Identify which cell holds the provided text, then report its (X, Y) central coordinate. 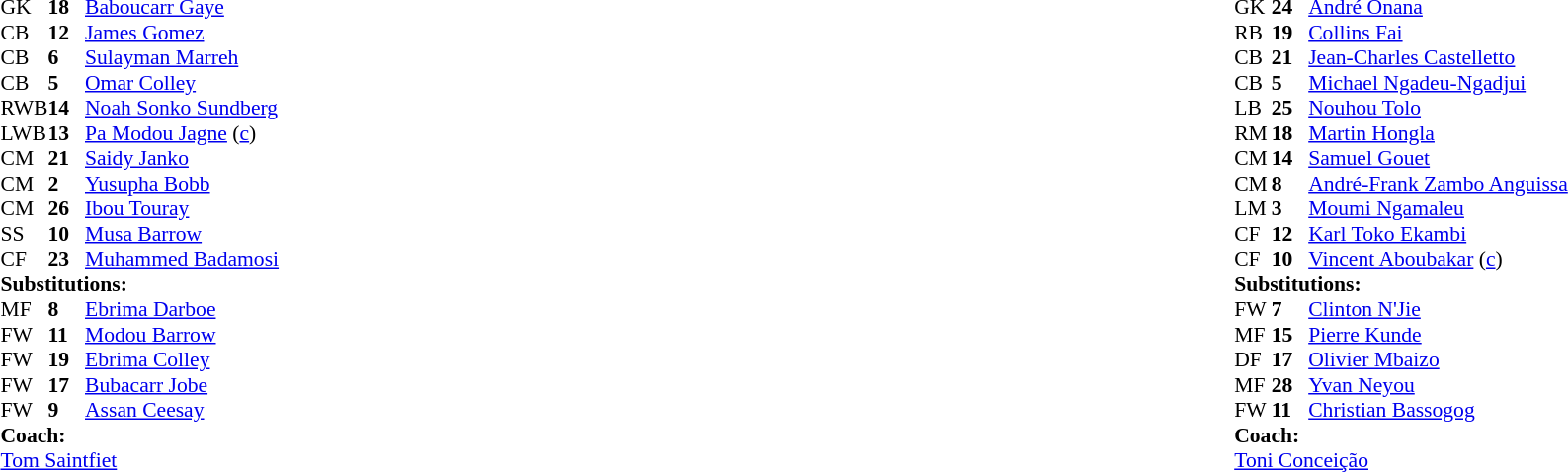
SS (24, 234)
Omar Colley (182, 83)
25 (1290, 108)
James Gomez (182, 33)
RB (1253, 33)
13 (66, 133)
28 (1290, 385)
André-Frank Zambo Anguissa (1439, 184)
Samuel Gouet (1439, 159)
Bubacarr Jobe (182, 385)
Michael Ngadeu-Ngadjui (1439, 83)
6 (66, 58)
9 (66, 410)
Collins Fai (1439, 33)
Moumi Ngamaleu (1439, 208)
Musa Barrow (182, 234)
Ebrima Darboe (182, 309)
Jean-Charles Castelletto (1439, 58)
LB (1253, 108)
Christian Bassogog (1439, 410)
3 (1290, 208)
LM (1253, 208)
Clinton N'Jie (1439, 309)
Assan Ceesay (182, 410)
15 (1290, 335)
Vincent Aboubakar (c) (1439, 260)
18 (1290, 133)
Noah Sonko Sundberg (182, 108)
Saidy Janko (182, 159)
23 (66, 260)
Olivier Mbaizo (1439, 360)
Muhammed Badamosi (182, 260)
Sulayman Marreh (182, 58)
Karl Toko Ekambi (1439, 234)
2 (66, 184)
Yvan Neyou (1439, 385)
Nouhou Tolo (1439, 108)
Yusupha Bobb (182, 184)
Pierre Kunde (1439, 335)
Modou Barrow (182, 335)
RWB (24, 108)
LWB (24, 133)
Martin Hongla (1439, 133)
Pa Modou Jagne (c) (182, 133)
26 (66, 208)
RM (1253, 133)
Ebrima Colley (182, 360)
7 (1290, 309)
DF (1253, 360)
Ibou Touray (182, 208)
